Find where the given text appears and provide that cell's center as (X, Y) coordinate. 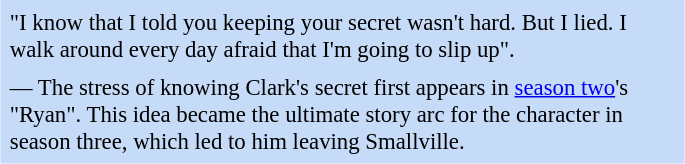
"I know that I told you keeping your secret wasn't hard. But I lied. I walk around every day afraid that I'm going to slip up". (342, 36)
